Locate the cell with the specified text and output its (X, Y) center coordinate. 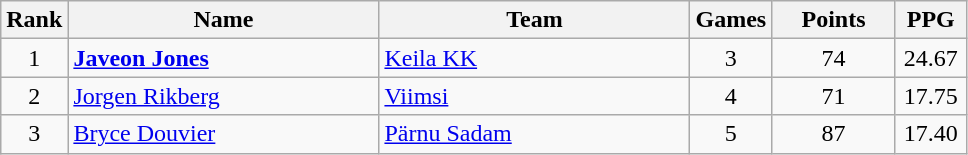
24.67 (930, 58)
Team (534, 20)
5 (731, 134)
Points (834, 20)
Name (224, 20)
2 (34, 96)
1 (34, 58)
Rank (34, 20)
PPG (930, 20)
71 (834, 96)
87 (834, 134)
Pärnu Sadam (534, 134)
Keila KK (534, 58)
4 (731, 96)
Javeon Jones (224, 58)
17.40 (930, 134)
17.75 (930, 96)
Bryce Douvier (224, 134)
Games (731, 20)
Viimsi (534, 96)
74 (834, 58)
Jorgen Rikberg (224, 96)
